For the text-containing cell, return its midpoint in [X, Y] coordinate format. 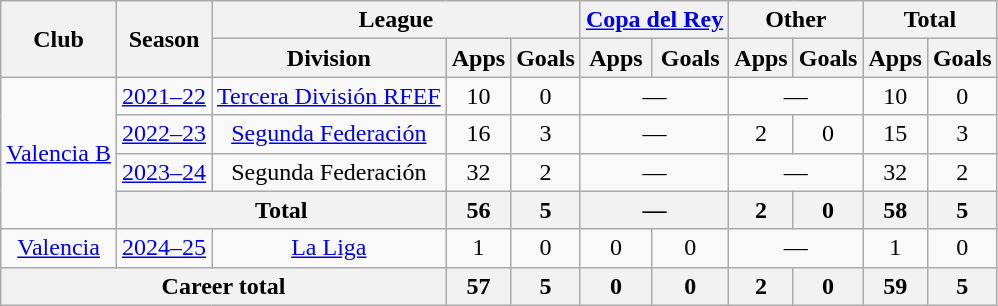
Career total [224, 286]
Division [330, 58]
56 [478, 210]
Club [59, 39]
59 [895, 286]
Valencia B [59, 153]
League [396, 20]
16 [478, 134]
Valencia [59, 248]
Other [796, 20]
2022–23 [164, 134]
15 [895, 134]
57 [478, 286]
Copa del Rey [654, 20]
58 [895, 210]
La Liga [330, 248]
2024–25 [164, 248]
Tercera División RFEF [330, 96]
2021–22 [164, 96]
Season [164, 39]
2023–24 [164, 172]
